Determine the [X, Y] coordinate at the center of the cell enclosing the given text.  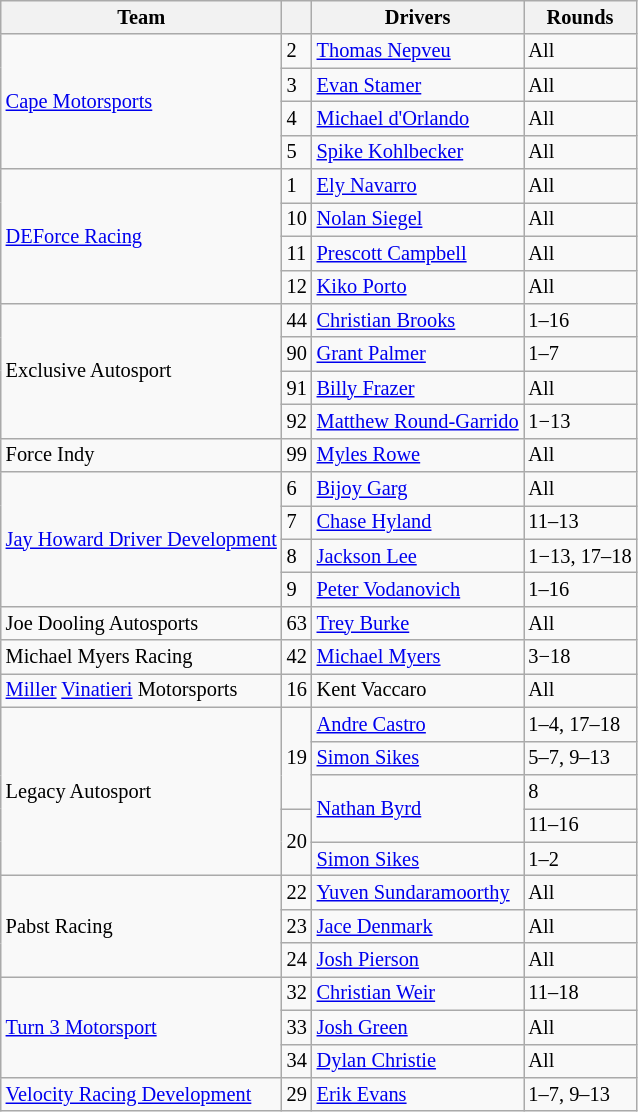
Force Indy [142, 455]
Exclusive Autosport [142, 370]
Rounds [580, 17]
Dylan Christie [418, 1061]
Team [142, 17]
3 [297, 85]
Christian Weir [418, 993]
24 [297, 960]
11 [297, 253]
29 [297, 1094]
6 [297, 489]
DEForce Racing [142, 236]
19 [297, 758]
7 [297, 522]
42 [297, 657]
16 [297, 690]
11–13 [580, 522]
Michael Myers [418, 657]
Josh Green [418, 1027]
20 [297, 842]
Thomas Nepveu [418, 51]
Drivers [418, 17]
99 [297, 455]
Myles Rowe [418, 455]
1–7, 9–13 [580, 1094]
Joe Dooling Autosports [142, 623]
1 [297, 186]
Prescott Campbell [418, 253]
10 [297, 219]
44 [297, 320]
90 [297, 354]
Kiko Porto [418, 287]
2 [297, 51]
32 [297, 993]
Jay Howard Driver Development [142, 540]
1–7 [580, 354]
34 [297, 1061]
Miller Vinatieri Motorsports [142, 690]
23 [297, 926]
Christian Brooks [418, 320]
Michael Myers Racing [142, 657]
5–7, 9–13 [580, 758]
Jackson Lee [418, 556]
91 [297, 388]
33 [297, 1027]
Ely Navarro [418, 186]
Evan Stamer [418, 85]
Josh Pierson [418, 960]
Velocity Racing Development [142, 1094]
Erik Evans [418, 1094]
92 [297, 421]
11–16 [580, 825]
Nathan Byrd [418, 808]
Turn 3 Motorsport [142, 1026]
Yuven Sundaramoorthy [418, 892]
Jace Denmark [418, 926]
Kent Vaccaro [418, 690]
Chase Hyland [418, 522]
Legacy Autosport [142, 791]
Peter Vodanovich [418, 589]
Bijoy Garg [418, 489]
1−13, 17–18 [580, 556]
5 [297, 152]
22 [297, 892]
Billy Frazer [418, 388]
1–4, 17–18 [580, 724]
Spike Kohlbecker [418, 152]
1–2 [580, 859]
3−18 [580, 657]
9 [297, 589]
Pabst Racing [142, 926]
1−13 [580, 421]
Trey Burke [418, 623]
Michael d'Orlando [418, 118]
Andre Castro [418, 724]
4 [297, 118]
Cape Motorsports [142, 102]
Nolan Siegel [418, 219]
Matthew Round-Garrido [418, 421]
Grant Palmer [418, 354]
12 [297, 287]
63 [297, 623]
11–18 [580, 993]
